Provide the [X, Y] coordinate of the cell's center where the given text is located.  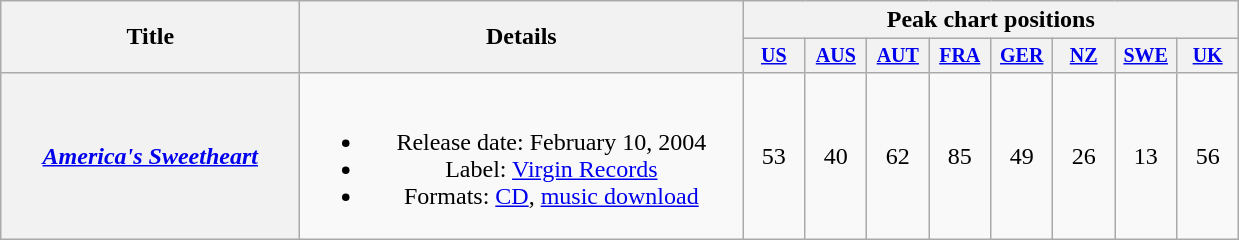
UK [1208, 56]
GER [1022, 56]
13 [1146, 156]
40 [836, 156]
FRA [960, 56]
Release date: February 10, 2004Label: Virgin RecordsFormats: CD, music download [522, 156]
NZ [1084, 56]
Title [150, 37]
Peak chart positions [991, 20]
85 [960, 156]
America's Sweetheart [150, 156]
56 [1208, 156]
Details [522, 37]
26 [1084, 156]
AUT [898, 56]
AUS [836, 56]
US [774, 56]
SWE [1146, 56]
49 [1022, 156]
53 [774, 156]
62 [898, 156]
